Return the (X, Y) coordinate for the center point of the cell that contains the specified text.  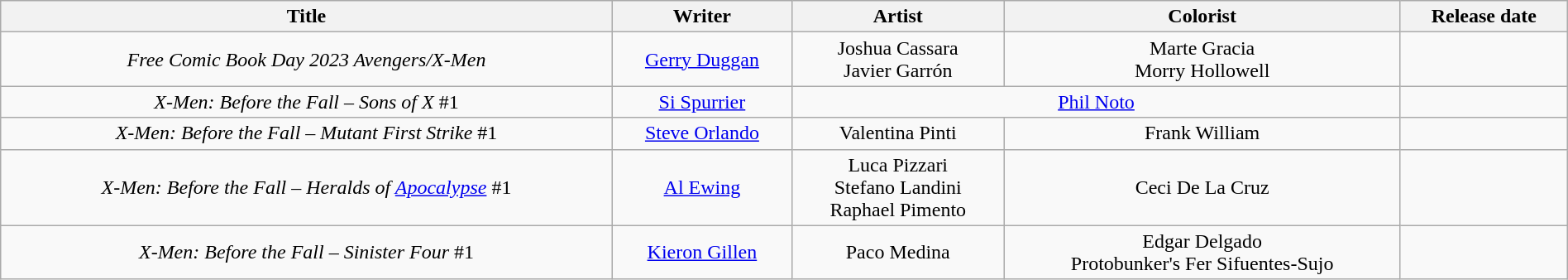
Marte GraciaMorry Hollowell (1202, 60)
Free Comic Book Day 2023 Avengers/X-Men (306, 60)
Edgar DelgadoProtobunker's Fer Sifuentes-Sujo (1202, 252)
X-Men: Before the Fall – Sons of X #1 (306, 102)
X-Men: Before the Fall – Sinister Four #1 (306, 252)
Valentina Pinti (898, 133)
Phil Noto (1097, 102)
Artist (898, 17)
Al Ewing (701, 187)
Writer (701, 17)
Ceci De La Cruz (1202, 187)
Paco Medina (898, 252)
Si Spurrier (701, 102)
Title (306, 17)
Release date (1484, 17)
Colorist (1202, 17)
Joshua CassaraJavier Garrón (898, 60)
Frank William (1202, 133)
Gerry Duggan (701, 60)
X-Men: Before the Fall – Mutant First Strike #1 (306, 133)
X-Men: Before the Fall – Heralds of Apocalypse #1 (306, 187)
Steve Orlando (701, 133)
Luca PizzariStefano LandiniRaphael Pimento (898, 187)
Kieron Gillen (701, 252)
